Provide the [X, Y] coordinate of the cell's center where the given text is located.  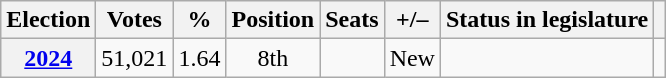
+/– [412, 20]
1.64 [200, 58]
Status in legislature [546, 20]
51,021 [134, 58]
Position [273, 20]
2024 [48, 58]
Election [48, 20]
% [200, 20]
New [412, 58]
8th [273, 58]
Votes [134, 20]
Seats [352, 20]
